For the text-containing cell, return its midpoint in (X, Y) coordinate format. 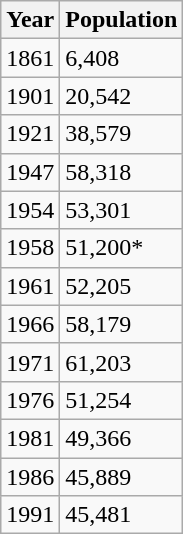
58,179 (122, 324)
1991 (30, 515)
Population (122, 20)
1961 (30, 286)
1861 (30, 58)
1901 (30, 96)
38,579 (122, 134)
53,301 (122, 210)
58,318 (122, 172)
1976 (30, 400)
52,205 (122, 286)
6,408 (122, 58)
1958 (30, 248)
51,254 (122, 400)
49,366 (122, 438)
Year (30, 20)
1954 (30, 210)
20,542 (122, 96)
45,889 (122, 477)
1981 (30, 438)
1947 (30, 172)
1971 (30, 362)
51,200* (122, 248)
1921 (30, 134)
61,203 (122, 362)
1966 (30, 324)
1986 (30, 477)
45,481 (122, 515)
